Output the [X, Y] coordinate of the center of the cell containing the given text.  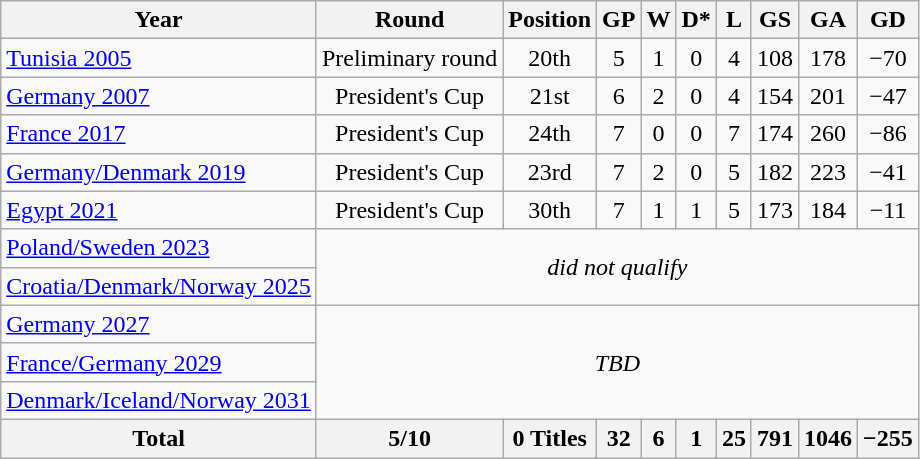
W [658, 20]
−86 [888, 134]
Position [550, 20]
France 2017 [159, 134]
TBD [617, 362]
178 [828, 58]
Egypt 2021 [159, 210]
791 [774, 438]
24th [550, 134]
1046 [828, 438]
France/Germany 2029 [159, 362]
21st [550, 96]
D* [696, 20]
−11 [888, 210]
Germany 2027 [159, 324]
20th [550, 58]
−47 [888, 96]
did not qualify [617, 267]
154 [774, 96]
23rd [550, 172]
Round [409, 20]
Croatia/Denmark/Norway 2025 [159, 286]
Germany 2007 [159, 96]
L [734, 20]
223 [828, 172]
Germany/Denmark 2019 [159, 172]
Year [159, 20]
Total [159, 438]
Poland/Sweden 2023 [159, 248]
0 Titles [550, 438]
GD [888, 20]
32 [619, 438]
−41 [888, 172]
174 [774, 134]
Denmark/Iceland/Norway 2031 [159, 400]
201 [828, 96]
GS [774, 20]
GA [828, 20]
Tunisia 2005 [159, 58]
GP [619, 20]
Preliminary round [409, 58]
5/10 [409, 438]
173 [774, 210]
−70 [888, 58]
30th [550, 210]
260 [828, 134]
184 [828, 210]
182 [774, 172]
−255 [888, 438]
108 [774, 58]
25 [734, 438]
